From the cell containing the given text, extract its center point as [x, y] coordinate. 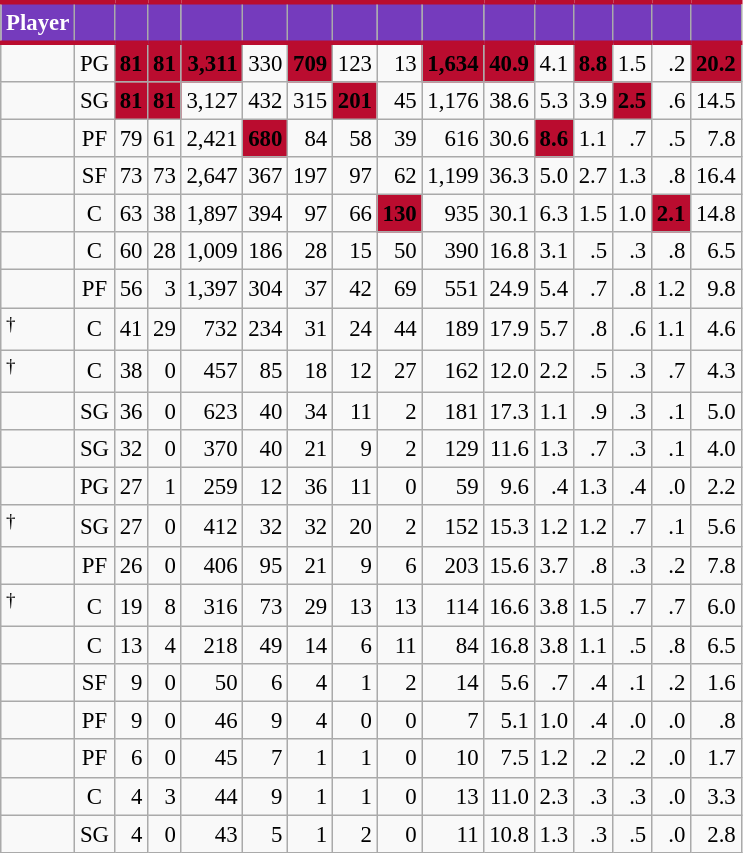
680 [266, 139]
5.3 [554, 101]
2.5 [632, 101]
181 [453, 411]
1.7 [716, 759]
201 [354, 101]
315 [310, 101]
4.0 [716, 449]
186 [266, 251]
114 [453, 606]
30.1 [509, 214]
20 [354, 526]
457 [212, 371]
2.7 [592, 176]
5 [266, 834]
1,009 [212, 251]
4.1 [554, 62]
18 [310, 371]
24 [354, 329]
2,421 [212, 139]
11.0 [509, 796]
1.6 [716, 683]
16.4 [716, 176]
3.3 [716, 796]
26 [130, 566]
709 [310, 62]
14.5 [716, 101]
3,311 [212, 62]
31 [310, 329]
8.6 [554, 139]
10 [453, 759]
406 [212, 566]
330 [266, 62]
2.1 [672, 214]
5.4 [554, 289]
152 [453, 526]
12.0 [509, 371]
59 [453, 486]
189 [453, 329]
9.8 [716, 289]
95 [266, 566]
69 [400, 289]
39 [400, 139]
61 [164, 139]
41 [130, 329]
2.8 [716, 834]
4.3 [716, 371]
36.3 [509, 176]
58 [354, 139]
218 [212, 646]
56 [130, 289]
85 [266, 371]
1,397 [212, 289]
367 [266, 176]
46 [212, 721]
17.9 [509, 329]
43 [212, 834]
15.3 [509, 526]
79 [130, 139]
234 [266, 329]
3.9 [592, 101]
197 [310, 176]
732 [212, 329]
30.6 [509, 139]
304 [266, 289]
14.8 [716, 214]
370 [212, 449]
123 [354, 62]
6.0 [716, 606]
7.5 [509, 759]
9.6 [509, 486]
38.6 [509, 101]
3.7 [554, 566]
203 [453, 566]
Player [38, 22]
259 [212, 486]
2.3 [554, 796]
6.3 [554, 214]
2,647 [212, 176]
130 [400, 214]
623 [212, 411]
19 [130, 606]
62 [400, 176]
3.1 [554, 251]
390 [453, 251]
412 [212, 526]
1,634 [453, 62]
49 [266, 646]
1,176 [453, 101]
316 [212, 606]
3,127 [212, 101]
40.9 [509, 62]
60 [130, 251]
551 [453, 289]
432 [266, 101]
.9 [592, 411]
1,897 [212, 214]
1,199 [453, 176]
8.8 [592, 62]
5.1 [509, 721]
129 [453, 449]
16.6 [509, 606]
20.2 [716, 62]
66 [354, 214]
616 [453, 139]
17.3 [509, 411]
15 [354, 251]
34 [310, 411]
935 [453, 214]
11.6 [509, 449]
15.6 [509, 566]
24.9 [509, 289]
63 [130, 214]
162 [453, 371]
394 [266, 214]
42 [354, 289]
5.7 [554, 329]
37 [310, 289]
10.8 [509, 834]
8 [164, 606]
4.6 [716, 329]
